Detect which cell encompasses the target text, then output its (x, y) center coordinate. 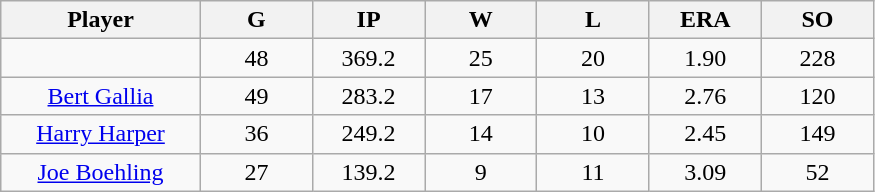
1.90 (705, 58)
Bert Gallia (101, 96)
Joe Boehling (101, 172)
2.76 (705, 96)
139.2 (368, 172)
49 (256, 96)
48 (256, 58)
17 (481, 96)
25 (481, 58)
9 (481, 172)
249.2 (368, 134)
L (593, 20)
52 (817, 172)
W (481, 20)
120 (817, 96)
2.45 (705, 134)
369.2 (368, 58)
IP (368, 20)
10 (593, 134)
ERA (705, 20)
Player (101, 20)
20 (593, 58)
283.2 (368, 96)
SO (817, 20)
11 (593, 172)
G (256, 20)
228 (817, 58)
149 (817, 134)
14 (481, 134)
36 (256, 134)
3.09 (705, 172)
13 (593, 96)
27 (256, 172)
Harry Harper (101, 134)
